Search for the cell housing the specified text and yield its [X, Y] center coordinate. 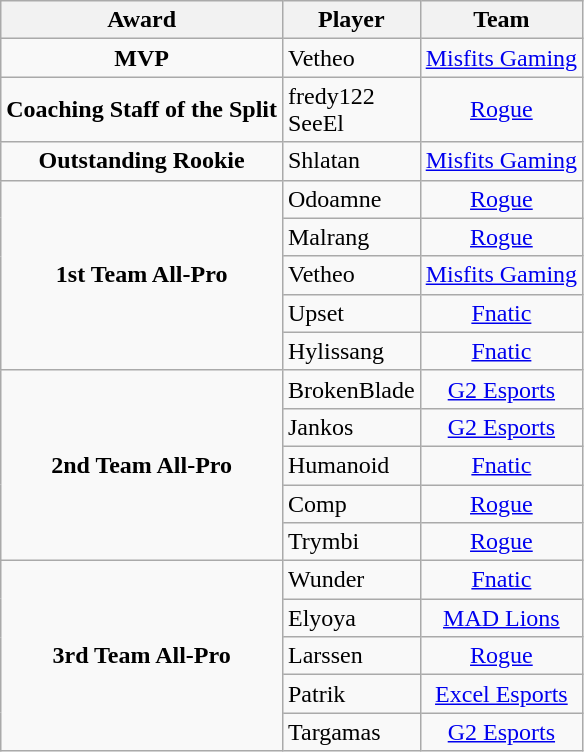
1st Team All-Pro [142, 275]
3rd Team All-Pro [142, 656]
Player [351, 20]
Malrang [351, 237]
Hylissang [351, 351]
Shlatan [351, 161]
Excel Esports [501, 694]
fredy122 SeeEl [351, 110]
Coaching Staff of the Split [142, 110]
Trymbi [351, 542]
Outstanding Rookie [142, 161]
Humanoid [351, 465]
MAD Lions [501, 618]
Larssen [351, 656]
Wunder [351, 580]
Comp [351, 503]
Elyoya [351, 618]
Jankos [351, 427]
Upset [351, 313]
Award [142, 20]
Odoamne [351, 199]
Team [501, 20]
BrokenBlade [351, 389]
2nd Team All-Pro [142, 465]
Patrik [351, 694]
Targamas [351, 732]
MVP [142, 58]
